From the cell containing the given text, extract its center point as [x, y] coordinate. 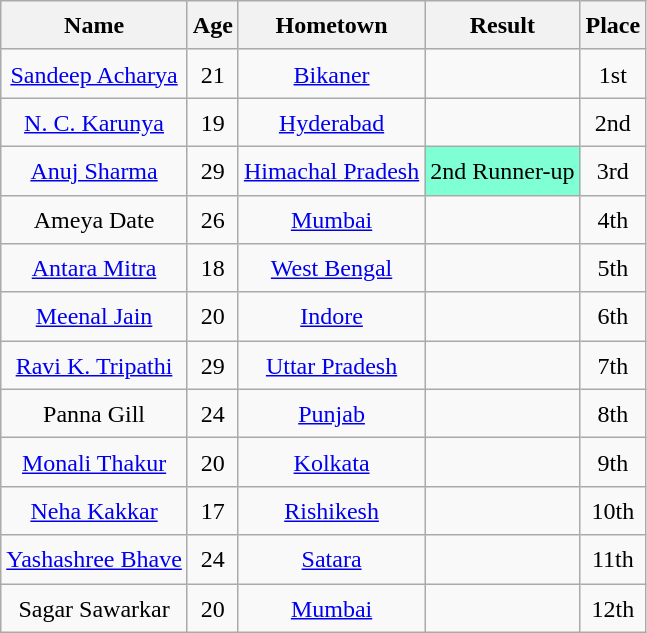
Bikaner [331, 74]
Himachal Pradesh [331, 170]
Result [502, 26]
Antara Mitra [94, 268]
2nd [613, 122]
Ameya Date [94, 220]
5th [613, 268]
12th [613, 608]
Indore [331, 316]
Meenal Jain [94, 316]
1st [613, 74]
Hyderabad [331, 122]
18 [212, 268]
Panna Gill [94, 414]
4th [613, 220]
21 [212, 74]
7th [613, 366]
2nd Runner-up [502, 170]
26 [212, 220]
Rishikesh [331, 510]
19 [212, 122]
Monali Thakur [94, 462]
Sagar Sawarkar [94, 608]
Ravi K. Tripathi [94, 366]
11th [613, 560]
Satara [331, 560]
Neha Kakkar [94, 510]
West Bengal [331, 268]
Yashashree Bhave [94, 560]
Sandeep Acharya [94, 74]
Place [613, 26]
Hometown [331, 26]
8th [613, 414]
Uttar Pradesh [331, 366]
3rd [613, 170]
Kolkata [331, 462]
Punjab [331, 414]
17 [212, 510]
Name [94, 26]
Age [212, 26]
Anuj Sharma [94, 170]
10th [613, 510]
9th [613, 462]
6th [613, 316]
N. C. Karunya [94, 122]
